Provide the [x, y] coordinate of the cell's center where the given text is located.  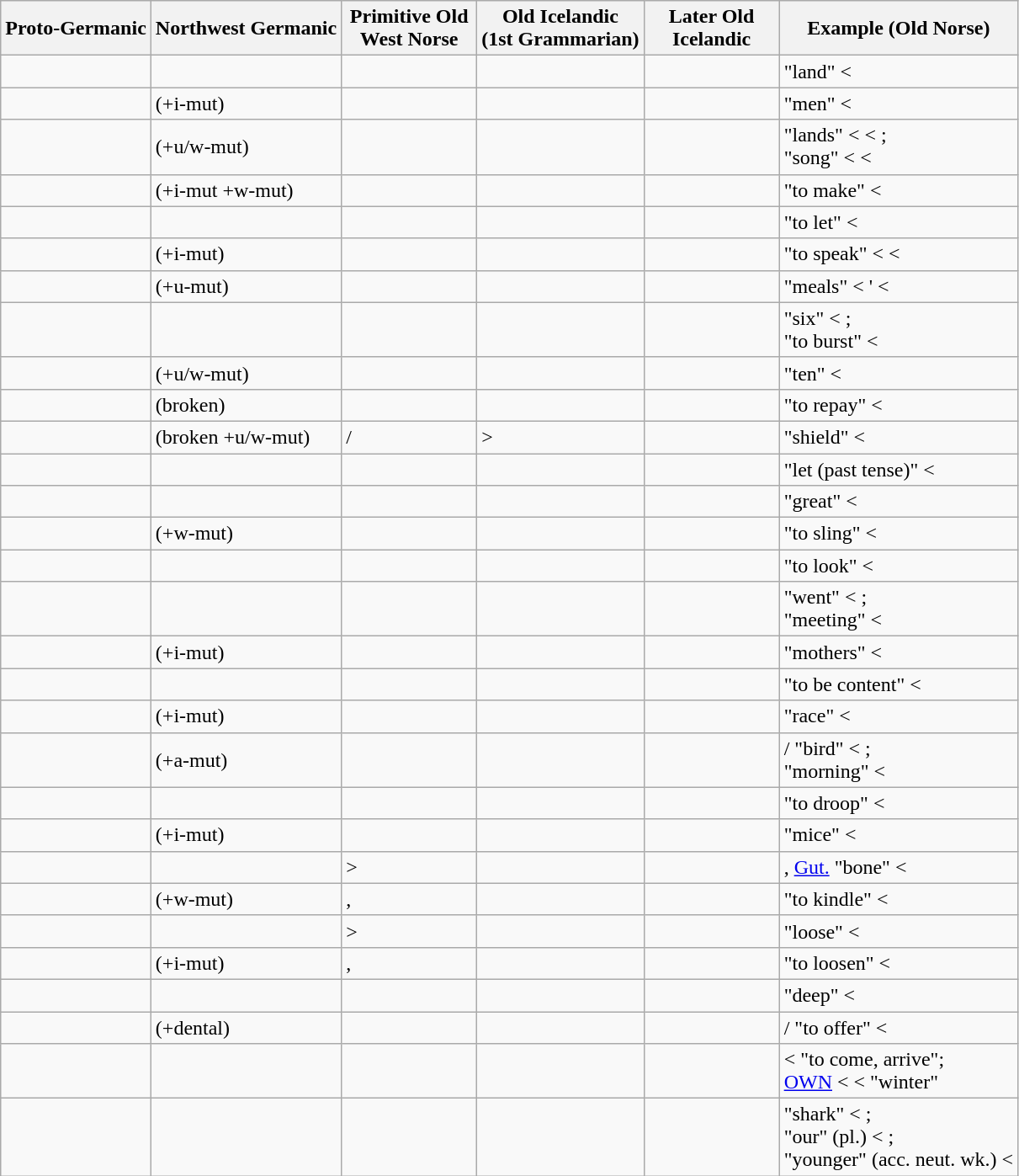
"mothers" < [899, 652]
"land" < [899, 72]
(+u-mut) [246, 286]
(+dental) [246, 1028]
"to let" < [899, 222]
"men" < [899, 104]
"ten" < [899, 373]
/ "to offer" < [899, 1028]
"went" < ; "meeting" < [899, 609]
"mice" < [899, 835]
"six" < ; "to burst" < [899, 330]
/ "bird" < ; "morning" < [899, 759]
Later Old Icelandic [712, 29]
"to look" < [899, 566]
"to speak" < < [899, 254]
"loose" < [899, 931]
, Gut. "bone" < [899, 867]
"race" < [899, 716]
"shark" < ; "our" (pl.) < ; "younger" (acc. neut. wk.) < [899, 1137]
(+a-mut) [246, 759]
(broken +u/w-mut) [246, 437]
Example (Old Norse) [899, 29]
(+i-mut +w-mut) [246, 190]
"to make" < [899, 190]
"meals" < ' < [899, 286]
Primitive Old West Norse [409, 29]
(broken) [246, 405]
/ [409, 437]
"to repay" < [899, 405]
"to sling" < [899, 534]
"lands" < < ; "song" < < [899, 146]
"to droop" < [899, 803]
< "to come, arrive"; OWN < < "winter" [899, 1071]
Old Icelandic(1st Grammarian) [560, 29]
"shield" < [899, 437]
Proto-Germanic [76, 29]
"to kindle" < [899, 899]
"let (past tense)" < [899, 469]
"great" < [899, 502]
"deep" < [899, 995]
"to be content" < [899, 684]
Northwest Germanic [246, 29]
"to loosen" < [899, 963]
